Search for the cell housing the specified text and yield its (x, y) center coordinate. 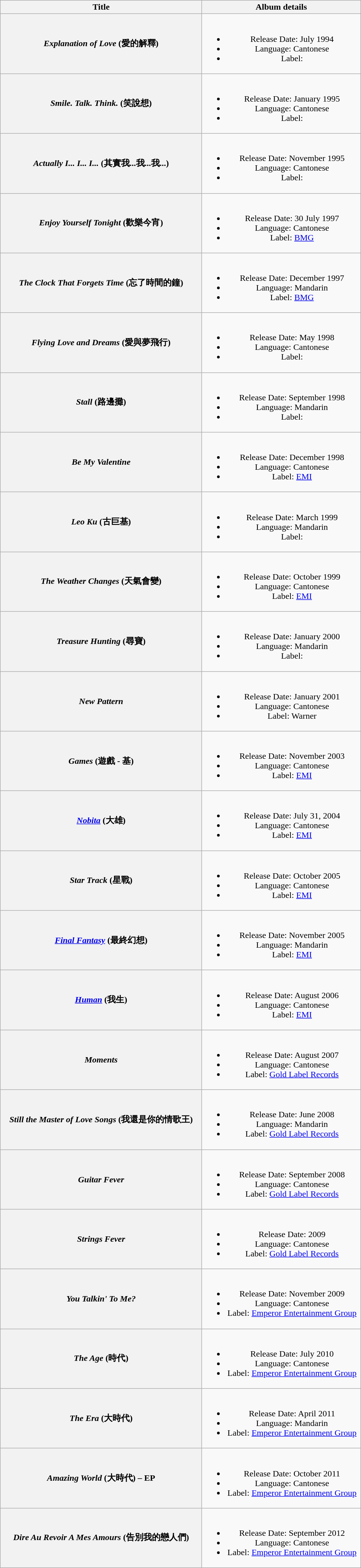
Explanation of Love (愛的解釋) (101, 44)
Flying Love and Dreams (愛與夢飛行) (101, 343)
Release Date: April 2011Language: MandarinLabel: Emperor Entertainment Group (281, 1418)
Strings Fever (101, 1239)
Release Date: July 31, 2004Language: CantoneseLabel: EMI (281, 821)
Nobita (大雄) (101, 821)
Release Date: May 1998Language: CantoneseLabel: (281, 343)
Moments (101, 1060)
The Era (大時代) (101, 1418)
Leo Ku (古巨基) (101, 522)
Smile. Talk. Think. (笑說想) (101, 104)
You Talkin' To Me? (101, 1299)
Release Date: November 2005Language: MandarinLabel: EMI (281, 940)
Be My Valentine (101, 462)
Release Date: January 2001Language: CantoneseLabel: Warner (281, 701)
Release Date: January 1995Language: CantoneseLabel: (281, 104)
Still the Master of Love Songs (我還是你的情歌王) (101, 1120)
Release Date: September 2008Language: CantoneseLabel: Gold Label Records (281, 1179)
Release Date: October 2005Language: CantoneseLabel: EMI (281, 881)
Release Date: October 2011Language: CantoneseLabel: Emperor Entertainment Group (281, 1478)
Release Date: June 2008Language: MandarinLabel: Gold Label Records (281, 1120)
Release Date: September 1998Language: MandarinLabel: (281, 402)
Release Date: July 1994Language: CantoneseLabel: (281, 44)
Amazing World (大時代) – EP (101, 1478)
Release Date: November 1995Language: CantoneseLabel: (281, 163)
Title (101, 7)
The Age (時代) (101, 1359)
Release Date: November 2003Language: CantoneseLabel: EMI (281, 761)
Enjoy Yourself Tonight (歡樂今宵) (101, 223)
Release Date: December 1997Language: MandarinLabel: BMG (281, 283)
Dire Au Revoir A Mes Amours (告別我的戀人們) (101, 1538)
New Pattern (101, 701)
Release Date: November 2009Language: CantoneseLabel: Emperor Entertainment Group (281, 1299)
Release Date: September 2012Language: CantoneseLabel: Emperor Entertainment Group (281, 1538)
The Clock That Forgets Time (忘了時間的鐘) (101, 283)
Release Date: December 1998Language: CantoneseLabel: EMI (281, 462)
Games (遊戲 - 基) (101, 761)
Human (我生) (101, 1000)
Stall (路邊攤) (101, 402)
Release Date: 2009Language: CantoneseLabel: Gold Label Records (281, 1239)
Guitar Fever (101, 1179)
Release Date: October 1999Language: CantoneseLabel: EMI (281, 582)
Release Date: March 1999Language: MandarinLabel: (281, 522)
The Weather Changes (天氣會變) (101, 582)
Release Date: 30 July 1997Language: CantoneseLabel: BMG (281, 223)
Album details (281, 7)
Release Date: August 2007Language: CantoneseLabel: Gold Label Records (281, 1060)
Release Date: July 2010Language: CantoneseLabel: Emperor Entertainment Group (281, 1359)
Star Track (星戰) (101, 881)
Release Date: January 2000Language: MandarinLabel: (281, 641)
Treasure Hunting (尋寶) (101, 641)
Release Date: August 2006Language: CantoneseLabel: EMI (281, 1000)
Final Fantasy (最終幻想) (101, 940)
Actually I... I... I... (其實我...我...我...) (101, 163)
